Provide the [x, y] coordinate of the cell's center where the given text is located.  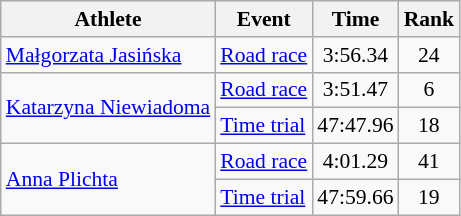
Athlete [108, 19]
Anna Plichta [108, 180]
24 [430, 55]
Time [355, 19]
Event [264, 19]
19 [430, 197]
3:56.34 [355, 55]
Katarzyna Niewiadoma [108, 108]
18 [430, 126]
Rank [430, 19]
Małgorzata Jasińska [108, 55]
47:47.96 [355, 126]
6 [430, 90]
3:51.47 [355, 90]
47:59.66 [355, 197]
4:01.29 [355, 162]
41 [430, 162]
